Identify which cell holds the provided text, then report its [X, Y] central coordinate. 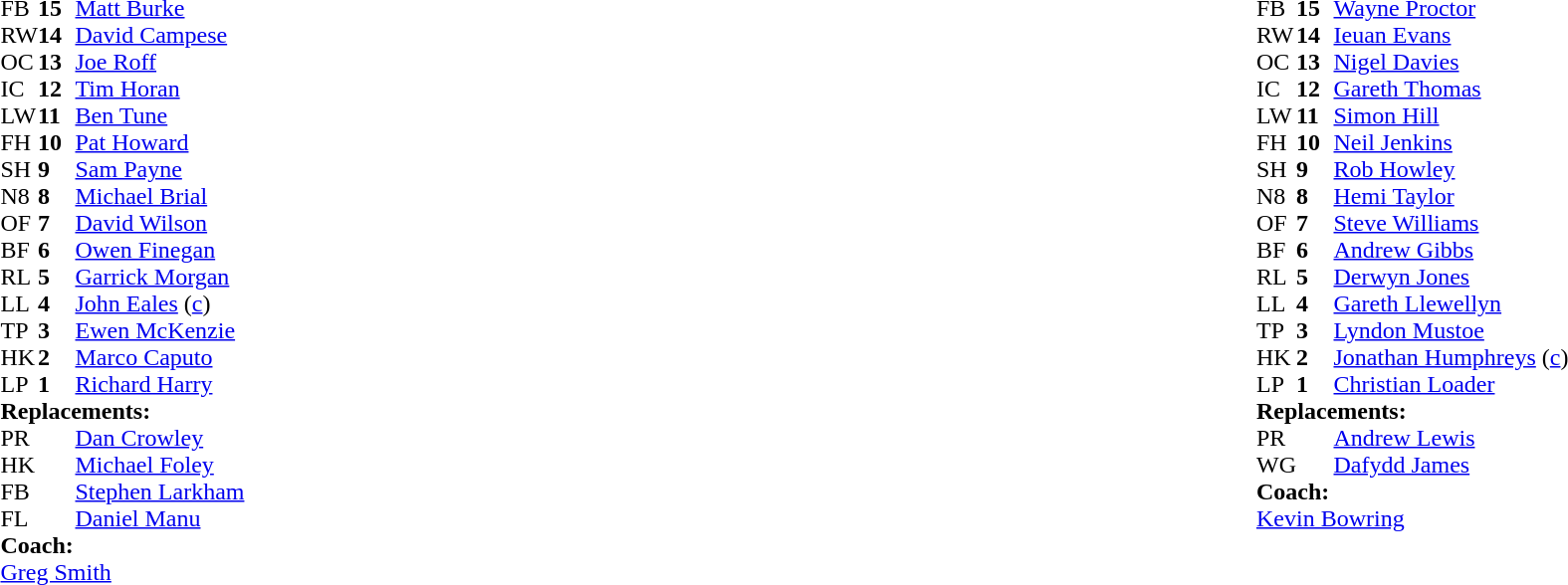
Joe Roff [160, 62]
Owen Finegan [160, 251]
David Campese [160, 36]
Daniel Manu [160, 519]
Tim Horan [160, 90]
Garrick Morgan [160, 277]
Richard Harry [160, 384]
WG [1276, 466]
Pat Howard [160, 143]
John Eales (c) [160, 304]
Michael Foley [160, 466]
Dan Crowley [160, 438]
Sam Payne [160, 169]
Stephen Larkham [160, 491]
Ewen McKenzie [160, 330]
Marco Caputo [160, 358]
Ben Tune [160, 115]
FB [19, 491]
Michael Brial [160, 197]
David Wilson [160, 223]
FL [19, 519]
Kevin Bowring [1412, 519]
